Determine the (X, Y) coordinate at the center of the cell enclosing the given text.  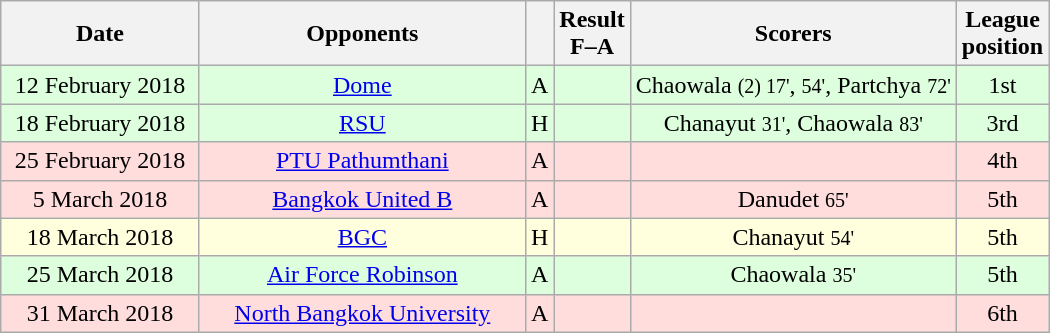
25 February 2018 (100, 161)
Danudet 65' (793, 199)
25 March 2018 (100, 275)
Chanayut 54' (793, 237)
Leagueposition (1002, 34)
ResultF–A (592, 34)
Air Force Robinson (362, 275)
1st (1002, 85)
Chanayut 31', Chaowala 83' (793, 123)
BGC (362, 237)
Date (100, 34)
18 February 2018 (100, 123)
6th (1002, 313)
North Bangkok University (362, 313)
Chaowala (2) 17', 54', Partchya 72' (793, 85)
5 March 2018 (100, 199)
PTU Pathumthani (362, 161)
3rd (1002, 123)
Bangkok United B (362, 199)
18 March 2018 (100, 237)
Scorers (793, 34)
31 March 2018 (100, 313)
Opponents (362, 34)
RSU (362, 123)
Dome (362, 85)
4th (1002, 161)
Chaowala 35' (793, 275)
12 February 2018 (100, 85)
